Provide the [x, y] coordinate of the cell's center where the given text is located.  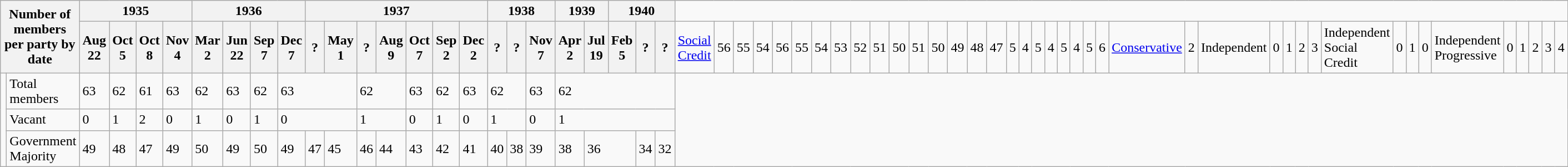
Dec 7 [292, 47]
41 [474, 148]
Nov 4 [177, 47]
Apr 2 [570, 47]
Vacant [43, 120]
Jul 19 [596, 47]
32 [665, 148]
Aug 22 [94, 47]
Government Majority [43, 148]
45 [341, 148]
46 [366, 148]
Oct 5 [123, 47]
1938 [522, 11]
May 1 [341, 47]
44 [391, 148]
Nov 7 [541, 47]
6 [1103, 47]
Number of membersper party by date [40, 37]
Conservative [1147, 47]
61 [149, 91]
53 [841, 47]
Independent Progressive [1468, 47]
1937 [396, 11]
Dec 2 [474, 47]
34 [645, 148]
Social Credit [694, 47]
Mar 2 [208, 47]
43 [419, 148]
Oct 7 [419, 47]
52 [861, 47]
Independent [1234, 47]
Sep 7 [264, 47]
1940 [641, 11]
Independent Social Credit [1357, 47]
Oct 8 [149, 47]
Sep 2 [446, 47]
Feb 5 [622, 47]
39 [541, 148]
Jun 22 [237, 47]
1936 [249, 11]
42 [446, 148]
Total members [43, 91]
1935 [135, 11]
40 [497, 148]
36 [610, 148]
Aug 9 [391, 47]
1939 [582, 11]
